Detect which cell encompasses the target text, then output its [X, Y] center coordinate. 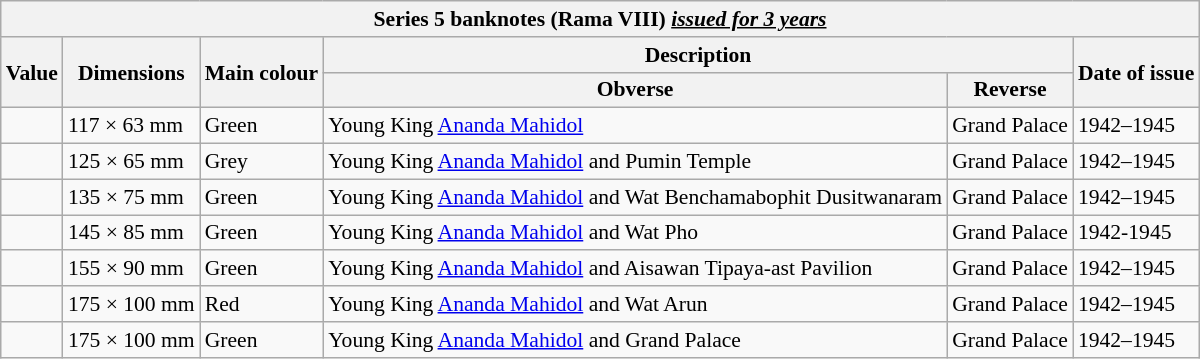
Main colour [262, 72]
Series 5 banknotes (Rama VIII) issued for 3 years [600, 19]
Young King Ananda Mahidol [635, 126]
Young King Ananda Mahidol and Grand Palace [635, 340]
Obverse [635, 90]
Dimensions [132, 72]
Young King Ananda Mahidol and Pumin Temple [635, 162]
135 × 75 mm [132, 197]
Young King Ananda Mahidol and Wat Arun [635, 304]
Description [698, 55]
Grey [262, 162]
1942-1945 [1136, 233]
Young King Ananda Mahidol and Wat Pho [635, 233]
Value [32, 72]
155 × 90 mm [132, 269]
Date of issue [1136, 72]
145 × 85 mm [132, 233]
Young King Ananda Mahidol and Aisawan Tipaya-ast Pavilion [635, 269]
Reverse [1010, 90]
Young King Ananda Mahidol and Wat Benchamabophit Dusitwanaram [635, 197]
125 × 65 mm [132, 162]
117 × 63 mm [132, 126]
Red [262, 304]
